Identify which cell holds the provided text, then report its [X, Y] central coordinate. 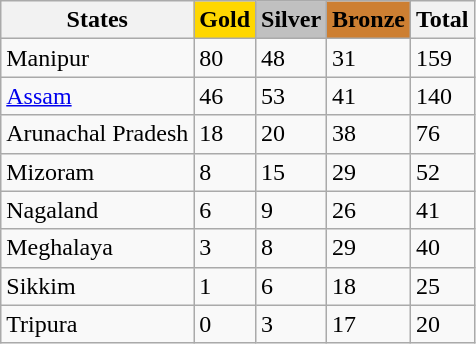
States [98, 20]
9 [292, 210]
17 [369, 324]
Meghalaya [98, 248]
159 [443, 58]
Tripura [98, 324]
31 [369, 58]
48 [292, 58]
40 [443, 248]
Bronze [369, 20]
53 [292, 96]
52 [443, 172]
Mizoram [98, 172]
1 [225, 286]
Gold [225, 20]
140 [443, 96]
80 [225, 58]
26 [369, 210]
46 [225, 96]
38 [369, 134]
Sikkim [98, 286]
25 [443, 286]
Arunachal Pradesh [98, 134]
Nagaland [98, 210]
Total [443, 20]
Assam [98, 96]
Manipur [98, 58]
Silver [292, 20]
0 [225, 324]
15 [292, 172]
76 [443, 134]
